Provide the [X, Y] coordinate of the cell's center where the given text is located.  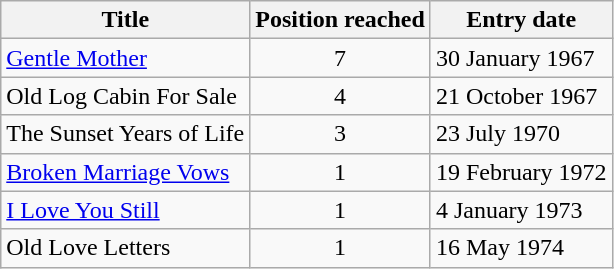
Entry date [521, 20]
30 January 1967 [521, 58]
3 [340, 134]
Position reached [340, 20]
4 January 1973 [521, 210]
Broken Marriage Vows [126, 172]
Title [126, 20]
The Sunset Years of Life [126, 134]
19 February 1972 [521, 172]
I Love You Still [126, 210]
16 May 1974 [521, 248]
21 October 1967 [521, 96]
Old Log Cabin For Sale [126, 96]
Gentle Mother [126, 58]
Old Love Letters [126, 248]
4 [340, 96]
23 July 1970 [521, 134]
7 [340, 58]
